From the cell containing the given text, extract its center point as (x, y) coordinate. 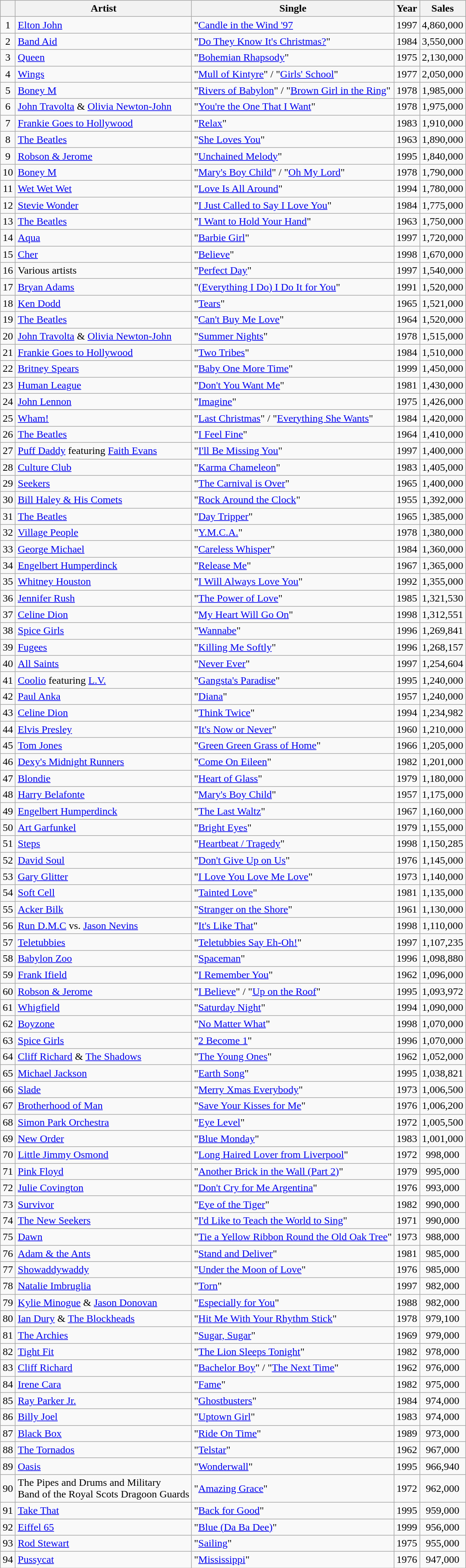
Rod Stewart (104, 1543)
"It's Like That" (293, 926)
"Candle in the Wind '97 (293, 25)
Artist (104, 9)
7 (8, 123)
Sales (442, 9)
37 (8, 614)
Teletubbies (104, 942)
27 (8, 451)
"Rivers of Babylon" / "Brown Girl in the Ring" (293, 90)
947,000 (442, 1560)
1991 (407, 287)
5 (8, 90)
1969 (407, 1335)
Various artists (104, 271)
The Tornados (104, 1450)
Bill Haley & His Comets (104, 500)
"Never Ever" (293, 664)
15 (8, 254)
1,420,000 (442, 418)
2,130,000 (442, 58)
8 (8, 139)
Pussycat (104, 1560)
93 (8, 1543)
Run D.M.C vs. Jason Nevins (104, 926)
Bryan Adams (104, 287)
"Summer Nights" (293, 336)
1,006,200 (442, 1106)
"Mary's Boy Child" (293, 795)
962,000 (442, 1488)
"I Just Called to Say I Love You" (293, 205)
"Bright Eyes" (293, 827)
"Don't You Want Me" (293, 385)
88 (8, 1450)
"Tears" (293, 303)
George Michael (104, 549)
"Amazing Grace" (293, 1488)
1,175,000 (442, 795)
Fugees (104, 647)
New Order (104, 1139)
Elton John (104, 25)
Whitney Houston (104, 582)
"Imagine" (293, 401)
1,321,530 (442, 598)
Adam & the Ants (104, 1253)
Britney Spears (104, 369)
84 (8, 1384)
30 (8, 500)
"I'd Like to Teach the World to Sing" (293, 1220)
Gary Glitter (104, 877)
43 (8, 713)
1,254,604 (442, 664)
16 (8, 271)
"Blue Monday" (293, 1139)
86 (8, 1417)
"Ghostbusters" (293, 1401)
69 (8, 1139)
1,720,000 (442, 238)
83 (8, 1368)
"It's Now or Never" (293, 729)
"Don't Cry for Me Argentina" (293, 1188)
1,510,000 (442, 352)
1,392,000 (442, 500)
1971 (407, 1220)
Pink Floyd (104, 1171)
1 (8, 25)
"Mull of Kintyre" / "Girls' School" (293, 74)
"You're the One That I Want" (293, 107)
Billy Joel (104, 1417)
1,360,000 (442, 549)
79 (8, 1303)
1,312,551 (442, 614)
"The Last Waltz" (293, 811)
Kylie Minogue & Jason Donovan (104, 1303)
1,426,000 (442, 401)
1,405,000 (442, 467)
"Think Twice" (293, 713)
1,135,000 (442, 893)
26 (8, 434)
Cher (104, 254)
34 (8, 565)
John Lennon (104, 401)
"The Young Ones" (293, 1057)
"Save Your Kisses for Me" (293, 1106)
1,269,841 (442, 631)
"Telstar" (293, 1450)
1,775,000 (442, 205)
"Barbie Girl" (293, 238)
"Teletubbies Say Eh-Oh!" (293, 942)
1960 (407, 729)
Ken Dodd (104, 303)
1,670,000 (442, 254)
28 (8, 467)
"Tainted Love" (293, 893)
10 (8, 172)
Wet Wet Wet (104, 188)
"I'll Be Missing You" (293, 451)
73 (8, 1204)
1,234,982 (442, 713)
1,098,880 (442, 958)
"The Carnival is Over" (293, 484)
"Two Tribes" (293, 352)
51 (8, 844)
"Heart of Glass" (293, 778)
29 (8, 484)
"Mississippi" (293, 1560)
967,000 (442, 1450)
45 (8, 746)
62 (8, 1024)
1,910,000 (442, 123)
Village People (104, 533)
Dexy's Midnight Runners (104, 762)
"Stranger on the Shore" (293, 909)
54 (8, 893)
"Bachelor Boy" / "The Next Time" (293, 1368)
All Saints (104, 664)
"Uptown Girl" (293, 1417)
Take That (104, 1510)
"Karma Chameleon" (293, 467)
1,210,000 (442, 729)
1,107,235 (442, 942)
55 (8, 909)
66 (8, 1090)
1,515,000 (442, 336)
1,780,000 (442, 188)
1989 (407, 1433)
53 (8, 877)
52 (8, 860)
959,000 (442, 1510)
"2 Become 1" (293, 1040)
"Y.M.C.A." (293, 533)
"Earth Song" (293, 1073)
David Soul (104, 860)
"Sailing" (293, 1543)
"I Remember You" (293, 975)
1,450,000 (442, 369)
Irene Cara (104, 1384)
"Under the Moon of Love" (293, 1270)
"Saturday Night" (293, 1008)
78 (8, 1286)
Seekers (104, 484)
Frank Ifield (104, 975)
31 (8, 516)
Puff Daddy featuring Faith Evans (104, 451)
1,430,000 (442, 385)
1,201,000 (442, 762)
32 (8, 533)
1,090,000 (442, 1008)
70 (8, 1155)
12 (8, 205)
Tight Fit (104, 1352)
998,000 (442, 1155)
"Baby One More Time" (293, 369)
Boyzone (104, 1024)
81 (8, 1335)
Culture Club (104, 467)
Brotherhood of Man (104, 1106)
"She Loves You" (293, 139)
"Stand and Deliver" (293, 1253)
9 (8, 156)
1,521,000 (442, 303)
1,130,000 (442, 909)
"Can't Buy Me Love" (293, 320)
2,050,000 (442, 74)
975,000 (442, 1384)
1,205,000 (442, 746)
50 (8, 827)
1,380,000 (442, 533)
Art Garfunkel (104, 827)
1966 (407, 746)
Ray Parker Jr. (104, 1401)
85 (8, 1401)
The Pipes and Drums and MilitaryBand of the Royal Scots Dragoon Guards (104, 1488)
Cliff Richard & The Shadows (104, 1057)
20 (8, 336)
68 (8, 1122)
993,000 (442, 1188)
74 (8, 1220)
82 (8, 1352)
"No Matter What" (293, 1024)
41 (8, 680)
17 (8, 287)
Survivor (104, 1204)
3,550,000 (442, 41)
976,000 (442, 1368)
"I Will Always Love You" (293, 582)
65 (8, 1073)
Coolio featuring L.V. (104, 680)
92 (8, 1527)
11 (8, 188)
2 (8, 41)
1,140,000 (442, 877)
"The Lion Sleeps Tonight" (293, 1352)
71 (8, 1171)
Harry Belafonte (104, 795)
57 (8, 942)
"Eye of the Tiger" (293, 1204)
Queen (104, 58)
1961 (407, 909)
Stevie Wonder (104, 205)
44 (8, 729)
23 (8, 385)
47 (8, 778)
1,840,000 (442, 156)
Little Jimmy Osmond (104, 1155)
Whigfield (104, 1008)
42 (8, 696)
"Killing Me Softly" (293, 647)
"Back for Good" (293, 1510)
1,365,000 (442, 565)
48 (8, 795)
Julie Covington (104, 1188)
49 (8, 811)
14 (8, 238)
988,000 (442, 1237)
"Especially for You" (293, 1303)
64 (8, 1057)
Acker Bilk (104, 909)
3 (8, 58)
1,890,000 (442, 139)
1977 (407, 74)
1,750,000 (442, 222)
1,052,000 (442, 1057)
1985 (407, 598)
"Rock Around the Clock" (293, 500)
1,268,157 (442, 647)
995,000 (442, 1171)
1,385,000 (442, 516)
61 (8, 1008)
"Eye Level" (293, 1122)
59 (8, 975)
966,940 (442, 1466)
Black Box (104, 1433)
Natalie Imbruglia (104, 1286)
1,005,500 (442, 1122)
"Long Haired Lover from Liverpool" (293, 1155)
Soft Cell (104, 893)
Elvis Presley (104, 729)
77 (8, 1270)
89 (8, 1466)
Aqua (104, 238)
Ian Dury & The Blockheads (104, 1319)
80 (8, 1319)
1,790,000 (442, 172)
Dawn (104, 1237)
"Release Me" (293, 565)
1,180,000 (442, 778)
"Tie a Yellow Ribbon Round the Old Oak Tree" (293, 1237)
"I Love You Love Me Love" (293, 877)
Wings (104, 74)
"Diana" (293, 696)
"Spaceman" (293, 958)
40 (8, 664)
"Fame" (293, 1384)
38 (8, 631)
Slade (104, 1090)
"I Want to Hold Your Hand" (293, 222)
46 (8, 762)
1,001,000 (442, 1139)
Human League (104, 385)
22 (8, 369)
Jennifer Rush (104, 598)
63 (8, 1040)
"Careless Whisper" (293, 549)
"(Everything I Do) I Do It for You" (293, 287)
1,145,000 (442, 860)
60 (8, 991)
"Wonderwall" (293, 1466)
21 (8, 352)
1,160,000 (442, 811)
"Blue (Da Ba Dee)" (293, 1527)
94 (8, 1560)
"Don't Give Up on Us" (293, 860)
33 (8, 549)
1,096,000 (442, 975)
979,000 (442, 1335)
"Merry Xmas Everybody" (293, 1090)
The Archies (104, 1335)
Steps (104, 844)
13 (8, 222)
"Hit Me With Your Rhythm Stick" (293, 1319)
1,975,000 (442, 107)
"My Heart Will Go On" (293, 614)
"Ride On Time" (293, 1433)
"Heartbeat / Tragedy" (293, 844)
1,410,000 (442, 434)
Oasis (104, 1466)
39 (8, 647)
956,000 (442, 1527)
1992 (407, 582)
Babylon Zoo (104, 958)
"Mary's Boy Child" / "Oh My Lord" (293, 172)
56 (8, 926)
1,985,000 (442, 90)
36 (8, 598)
72 (8, 1188)
Simon Park Orchestra (104, 1122)
Showaddywaddy (104, 1270)
Band Aid (104, 41)
1,155,000 (442, 827)
"Wannabe" (293, 631)
24 (8, 401)
"Unchained Melody" (293, 156)
Tom Jones (104, 746)
Single (293, 9)
91 (8, 1510)
75 (8, 1237)
978,000 (442, 1352)
"Bohemian Rhapsody" (293, 58)
"Relax" (293, 123)
90 (8, 1488)
"Torn" (293, 1286)
1,093,972 (442, 991)
"Green Green Grass of Home" (293, 746)
1,110,000 (442, 926)
979,100 (442, 1319)
955,000 (442, 1543)
Paul Anka (104, 696)
58 (8, 958)
4,860,000 (442, 25)
1,150,285 (442, 844)
6 (8, 107)
Wham! (104, 418)
87 (8, 1433)
1,038,821 (442, 1073)
Eiffel 65 (104, 1527)
1,006,500 (442, 1090)
"I Believe" / "Up on the Roof" (293, 991)
67 (8, 1106)
"Gangsta's Paradise" (293, 680)
1,540,000 (442, 271)
The New Seekers (104, 1220)
"Sugar, Sugar" (293, 1335)
Michael Jackson (104, 1073)
Blondie (104, 778)
35 (8, 582)
"Do They Know It's Christmas?" (293, 41)
1988 (407, 1303)
"Believe" (293, 254)
4 (8, 74)
"Come On Eileen" (293, 762)
Cliff Richard (104, 1368)
"Last Christmas" / "Everything She Wants" (293, 418)
Year (407, 9)
1,355,000 (442, 582)
1955 (407, 500)
"Perfect Day" (293, 271)
"I Feel Fine" (293, 434)
19 (8, 320)
76 (8, 1253)
25 (8, 418)
"Love Is All Around" (293, 188)
"Day Tripper" (293, 516)
"The Power of Love" (293, 598)
"Another Brick in the Wall (Part 2)" (293, 1171)
973,000 (442, 1433)
18 (8, 303)
